Search for the cell housing the specified text and yield its (X, Y) center coordinate. 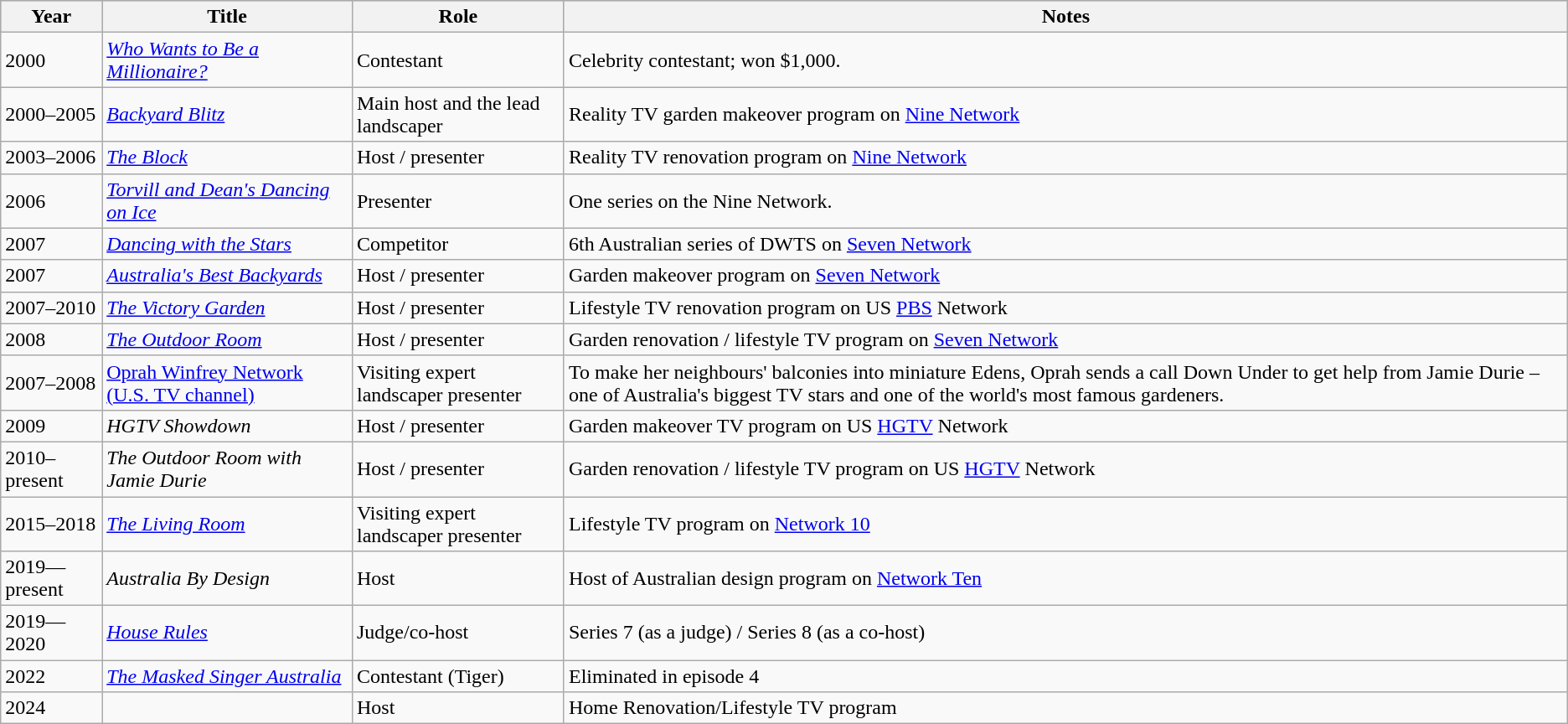
Home Renovation/Lifestyle TV program (1065, 708)
2010–present (52, 469)
2009 (52, 426)
2007–2008 (52, 382)
The Living Room (228, 523)
The Masked Singer Australia (228, 676)
Garden renovation / lifestyle TV program on US HGTV Network (1065, 469)
Contestant (Tiger) (457, 676)
Backyard Blitz (228, 114)
Reality TV garden makeover program on Nine Network (1065, 114)
2000 (52, 60)
Celebrity contestant; won $1,000. (1065, 60)
Garden renovation / lifestyle TV program on Seven Network (1065, 339)
Reality TV renovation program on Nine Network (1065, 158)
Presenter (457, 201)
The Outdoor Room (228, 339)
2019—2020 (52, 633)
Role (457, 17)
Eliminated in episode 4 (1065, 676)
Main host and the lead landscaper (457, 114)
Host of Australian design program on Network Ten (1065, 578)
Australia By Design (228, 578)
Garden makeover TV program on US HGTV Network (1065, 426)
The Block (228, 158)
Competitor (457, 244)
Who Wants to Be a Millionaire? (228, 60)
The Outdoor Room with Jamie Durie (228, 469)
6th Australian series of DWTS on Seven Network (1065, 244)
House Rules (228, 633)
2019—present (52, 578)
2024 (52, 708)
Garden makeover program on Seven Network (1065, 276)
2000–2005 (52, 114)
2015–2018 (52, 523)
2006 (52, 201)
Lifestyle TV program on Network 10 (1065, 523)
Contestant (457, 60)
Notes (1065, 17)
Series 7 (as a judge) / Series 8 (as a co-host) (1065, 633)
Judge/co-host (457, 633)
Torvill and Dean's Dancing on Ice (228, 201)
Lifestyle TV renovation program on US PBS Network (1065, 308)
2022 (52, 676)
2007–2010 (52, 308)
HGTV Showdown (228, 426)
2008 (52, 339)
Dancing with the Stars (228, 244)
The Victory Garden (228, 308)
Oprah Winfrey Network (U.S. TV channel) (228, 382)
Title (228, 17)
Year (52, 17)
Australia's Best Backyards (228, 276)
One series on the Nine Network. (1065, 201)
2003–2006 (52, 158)
